Return the [X, Y] coordinate for the center point of the cell that contains the specified text.  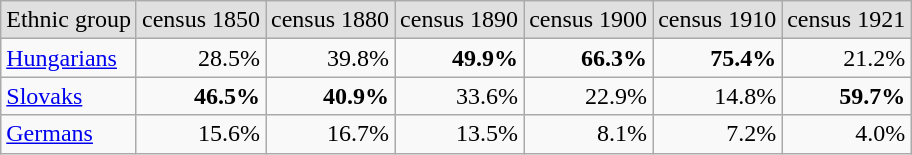
75.4% [718, 58]
46.5% [200, 96]
13.5% [460, 134]
4.0% [846, 134]
Hungarians [69, 58]
census 1890 [460, 20]
39.8% [330, 58]
census 1910 [718, 20]
28.5% [200, 58]
16.7% [330, 134]
15.6% [200, 134]
census 1900 [588, 20]
59.7% [846, 96]
census 1850 [200, 20]
Germans [69, 134]
40.9% [330, 96]
14.8% [718, 96]
Ethnic group [69, 20]
66.3% [588, 58]
8.1% [588, 134]
22.9% [588, 96]
census 1880 [330, 20]
Slovaks [69, 96]
census 1921 [846, 20]
21.2% [846, 58]
7.2% [718, 134]
49.9% [460, 58]
33.6% [460, 96]
